Return [X, Y] of the center of cell containing provided text 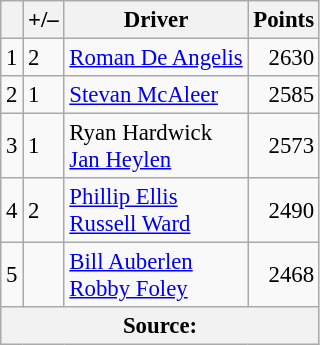
Ryan Hardwick Jan Heylen [156, 146]
4 [12, 210]
2468 [284, 276]
2490 [284, 210]
2630 [284, 58]
5 [12, 276]
Phillip Ellis Russell Ward [156, 210]
+/– [44, 20]
Stevan McAleer [156, 95]
2573 [284, 146]
Driver [156, 20]
Roman De Angelis [156, 58]
Bill Auberlen Robby Foley [156, 276]
2585 [284, 95]
3 [12, 146]
Points [284, 20]
